Extract the [X, Y] coordinate from the center of the cell holding the provided text.  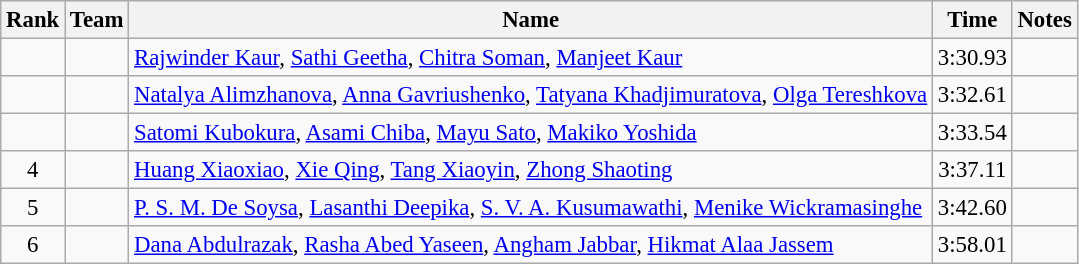
Satomi Kubokura, Asami Chiba, Mayu Sato, Makiko Yoshida [531, 133]
3:32.61 [973, 95]
Team [97, 20]
6 [33, 245]
P. S. M. De Soysa, Lasanthi Deepika, S. V. A. Kusumawathi, Menike Wickramasinghe [531, 208]
Rajwinder Kaur, Sathi Geetha, Chitra Soman, Manjeet Kaur [531, 58]
3:42.60 [973, 208]
3:33.54 [973, 133]
3:30.93 [973, 58]
3:37.11 [973, 170]
Dana Abdulrazak, Rasha Abed Yaseen, Angham Jabbar, Hikmat Alaa Jassem [531, 245]
Notes [1044, 20]
4 [33, 170]
Rank [33, 20]
Name [531, 20]
3:58.01 [973, 245]
Huang Xiaoxiao, Xie Qing, Tang Xiaoyin, Zhong Shaoting [531, 170]
Time [973, 20]
Natalya Alimzhanova, Anna Gavriushenko, Tatyana Khadjimuratova, Olga Tereshkova [531, 95]
5 [33, 208]
